Capture the cell that displays the provided text and extract its [X, Y] central coordinate. 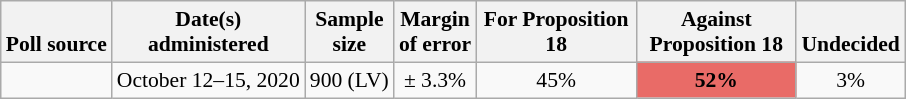
52% [716, 80]
Poll source [56, 32]
Date(s)administered [208, 32]
3% [850, 80]
Undecided [850, 32]
± 3.3% [435, 80]
Against Proposition 18 [716, 32]
Samplesize [350, 32]
October 12–15, 2020 [208, 80]
For Proposition 18 [556, 32]
900 (LV) [350, 80]
45% [556, 80]
Marginof error [435, 32]
